Return (x, y) of the center of cell containing provided text 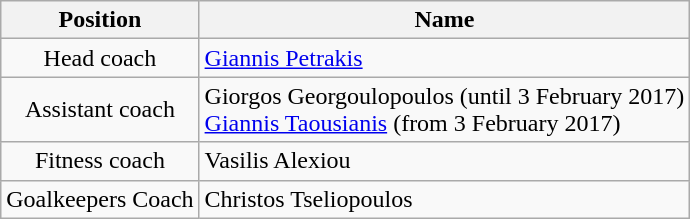
Goalkeepers Coach (100, 199)
Position (100, 20)
Vasilis Alexiou (444, 161)
Head coach (100, 58)
Christos Tseliopoulos (444, 199)
Assistant coach (100, 110)
Name (444, 20)
Giorgos Georgoulopoulos (until 3 February 2017)Giannis Taousianis (from 3 February 2017) (444, 110)
Fitness coach (100, 161)
Giannis Petrakis (444, 58)
